Capture the cell that displays the provided text and extract its [x, y] central coordinate. 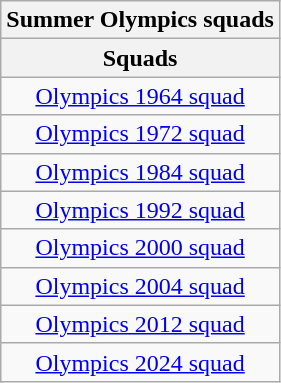
Olympics 1964 squad [140, 96]
Summer Olympics squads [140, 20]
Olympics 1972 squad [140, 134]
Olympics 2000 squad [140, 248]
Squads [140, 58]
Olympics 2024 squad [140, 362]
Olympics 1992 squad [140, 210]
Olympics 1984 squad [140, 172]
Olympics 2004 squad [140, 286]
Olympics 2012 squad [140, 324]
